Capture the cell that displays the provided text and extract its (X, Y) central coordinate. 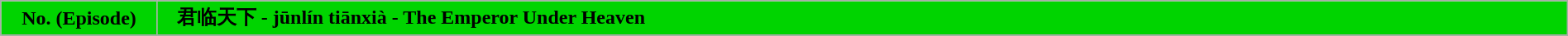
君临天下 - jūnlín tiānxià - The Emperor Under Heaven (862, 18)
No. (Episode) (79, 18)
